Scan for the cell matching the given text and deliver its (x, y) coordinate at center. 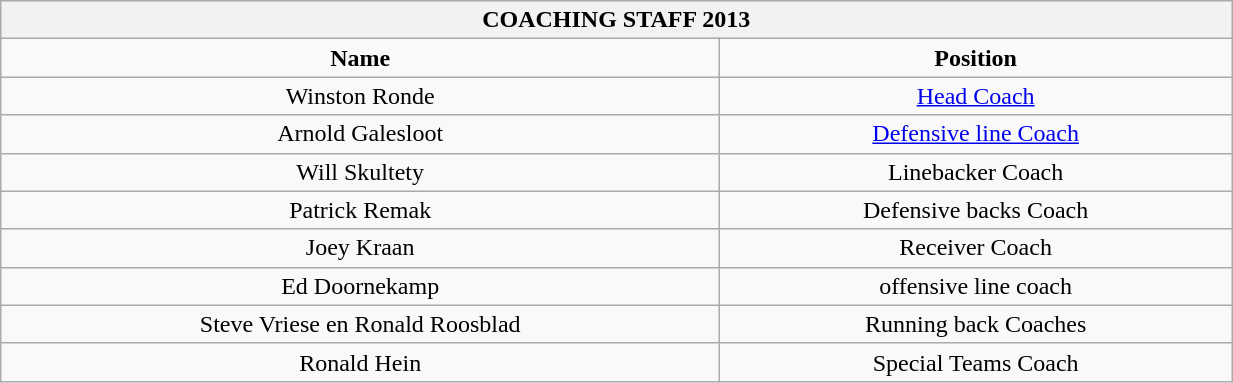
Steve Vriese en Ronald Roosblad (360, 324)
Receiver Coach (976, 248)
Position (976, 58)
Ronald Hein (360, 362)
Defensive backs Coach (976, 210)
Winston Ronde (360, 96)
offensive line coach (976, 286)
Joey Kraan (360, 248)
Head Coach (976, 96)
COACHING STAFF 2013 (616, 20)
Linebacker Coach (976, 172)
Will Skultety (360, 172)
Name (360, 58)
Patrick Remak (360, 210)
Ed Doornekamp (360, 286)
Defensive line Coach (976, 134)
Special Teams Coach (976, 362)
Running back Coaches (976, 324)
Arnold Galesloot (360, 134)
